Scan for the cell matching the given text and deliver its [x, y] coordinate at center. 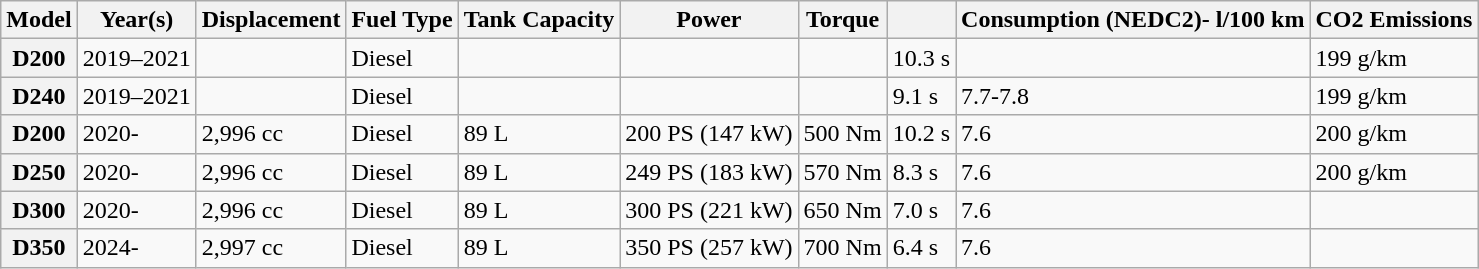
7.0 s [921, 210]
570 Nm [842, 172]
249 PS (183 kW) [709, 172]
200 PS (147 kW) [709, 134]
8.3 s [921, 172]
CO2 Emissions [1394, 20]
700 Nm [842, 248]
7.7-7.8 [1133, 96]
Model [39, 20]
350 PS (257 kW) [709, 248]
650 Nm [842, 210]
300 PS (221 kW) [709, 210]
2,997 cc [271, 248]
D240 [39, 96]
Displacement [271, 20]
2024- [136, 248]
Power [709, 20]
Fuel Type [402, 20]
10.3 s [921, 58]
6.4 s [921, 248]
D350 [39, 248]
D300 [39, 210]
Year(s) [136, 20]
9.1 s [921, 96]
10.2 s [921, 134]
D250 [39, 172]
Consumption (NEDC2)- l/100 km [1133, 20]
500 Nm [842, 134]
Torque [842, 20]
Tank Capacity [539, 20]
